From the cell containing the given text, extract its center point as [X, Y] coordinate. 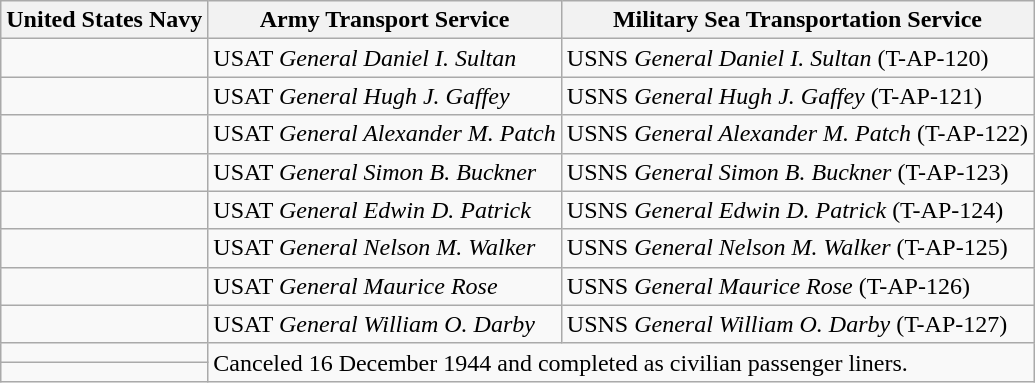
USNS General Alexander M. Patch (T-AP-122) [797, 134]
USNS General Nelson M. Walker (T-AP-125) [797, 248]
USAT General Nelson M. Walker [384, 248]
Canceled 16 December 1944 and completed as civilian passenger liners. [621, 362]
USNS General Daniel I. Sultan (T-AP-120) [797, 58]
USAT General Daniel I. Sultan [384, 58]
United States Navy [104, 20]
USAT General Edwin D. Patrick [384, 210]
Army Transport Service [384, 20]
USAT General Simon B. Buckner [384, 172]
USAT General Maurice Rose [384, 286]
USAT General Alexander M. Patch [384, 134]
USAT General William O. Darby [384, 324]
USNS General Simon B. Buckner (T-AP-123) [797, 172]
USNS General Maurice Rose (T-AP-126) [797, 286]
USAT General Hugh J. Gaffey [384, 96]
USNS General Edwin D. Patrick (T-AP-124) [797, 210]
USNS General Hugh J. Gaffey (T-AP-121) [797, 96]
Military Sea Transportation Service [797, 20]
USNS General William O. Darby (T-AP-127) [797, 324]
